Output the [x, y] coordinate of the center of the cell containing the given text.  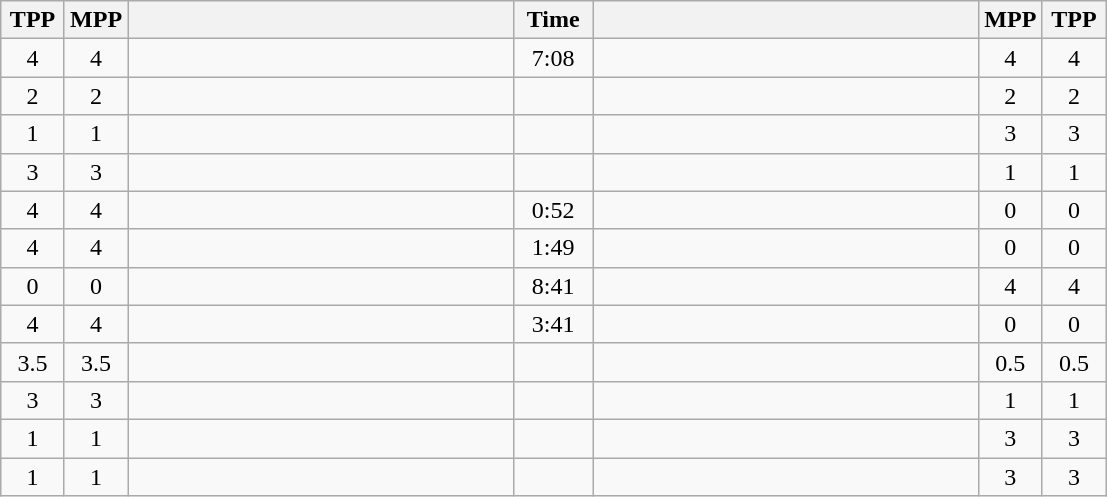
0:52 [554, 210]
7:08 [554, 58]
Time [554, 20]
8:41 [554, 286]
1:49 [554, 248]
3:41 [554, 324]
